Capture the cell that displays the provided text and extract its (X, Y) central coordinate. 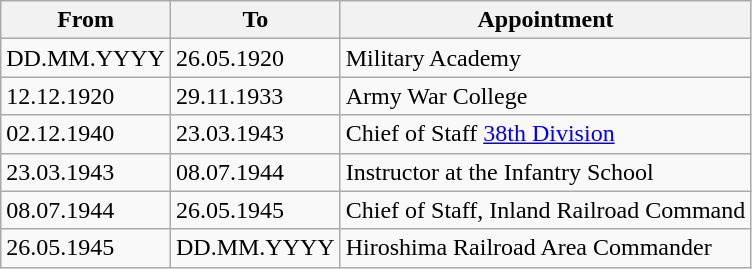
Hiroshima Railroad Area Commander (546, 248)
To (255, 20)
From (86, 20)
Military Academy (546, 58)
12.12.1920 (86, 96)
Chief of Staff 38th Division (546, 134)
29.11.1933 (255, 96)
26.05.1920 (255, 58)
Army War College (546, 96)
Appointment (546, 20)
02.12.1940 (86, 134)
Instructor at the Infantry School (546, 172)
Chief of Staff, Inland Railroad Command (546, 210)
